Locate the cell with the specified text and output its (x, y) center coordinate. 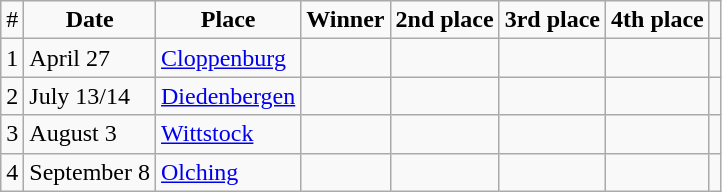
2 (12, 96)
Diedenbergen (228, 96)
July 13/14 (90, 96)
Wittstock (228, 134)
Cloppenburg (228, 58)
3rd place (552, 20)
August 3 (90, 134)
April 27 (90, 58)
Place (228, 20)
Olching (228, 172)
Winner (346, 20)
1 (12, 58)
4 (12, 172)
# (12, 20)
September 8 (90, 172)
3 (12, 134)
4th place (658, 20)
Date (90, 20)
2nd place (444, 20)
